Capture the cell that displays the provided text and extract its [X, Y] central coordinate. 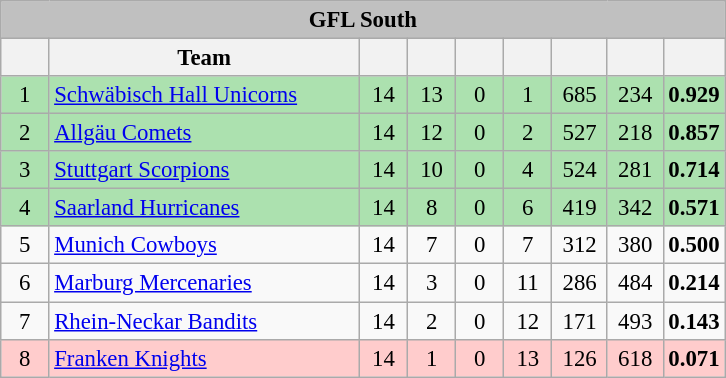
618 [635, 358]
GFL South [363, 20]
0.071 [694, 358]
Rhein-Neckar Bandits [204, 321]
Schwäbisch Hall Unicorns [204, 95]
0.857 [694, 133]
524 [580, 170]
0.714 [694, 170]
281 [635, 170]
Saarland Hurricanes [204, 208]
Marburg Mercenaries [204, 283]
Munich Cowboys [204, 245]
0.929 [694, 95]
342 [635, 208]
484 [635, 283]
419 [580, 208]
0.214 [694, 283]
Allgäu Comets [204, 133]
Team [204, 58]
Franken Knights [204, 358]
0.143 [694, 321]
685 [580, 95]
527 [580, 133]
Stuttgart Scorpions [204, 170]
171 [580, 321]
0.500 [694, 245]
11 [528, 283]
5 [25, 245]
380 [635, 245]
234 [635, 95]
286 [580, 283]
218 [635, 133]
312 [580, 245]
126 [580, 358]
0.571 [694, 208]
493 [635, 321]
10 [432, 170]
